Scan for the cell matching the given text and deliver its [x, y] coordinate at center. 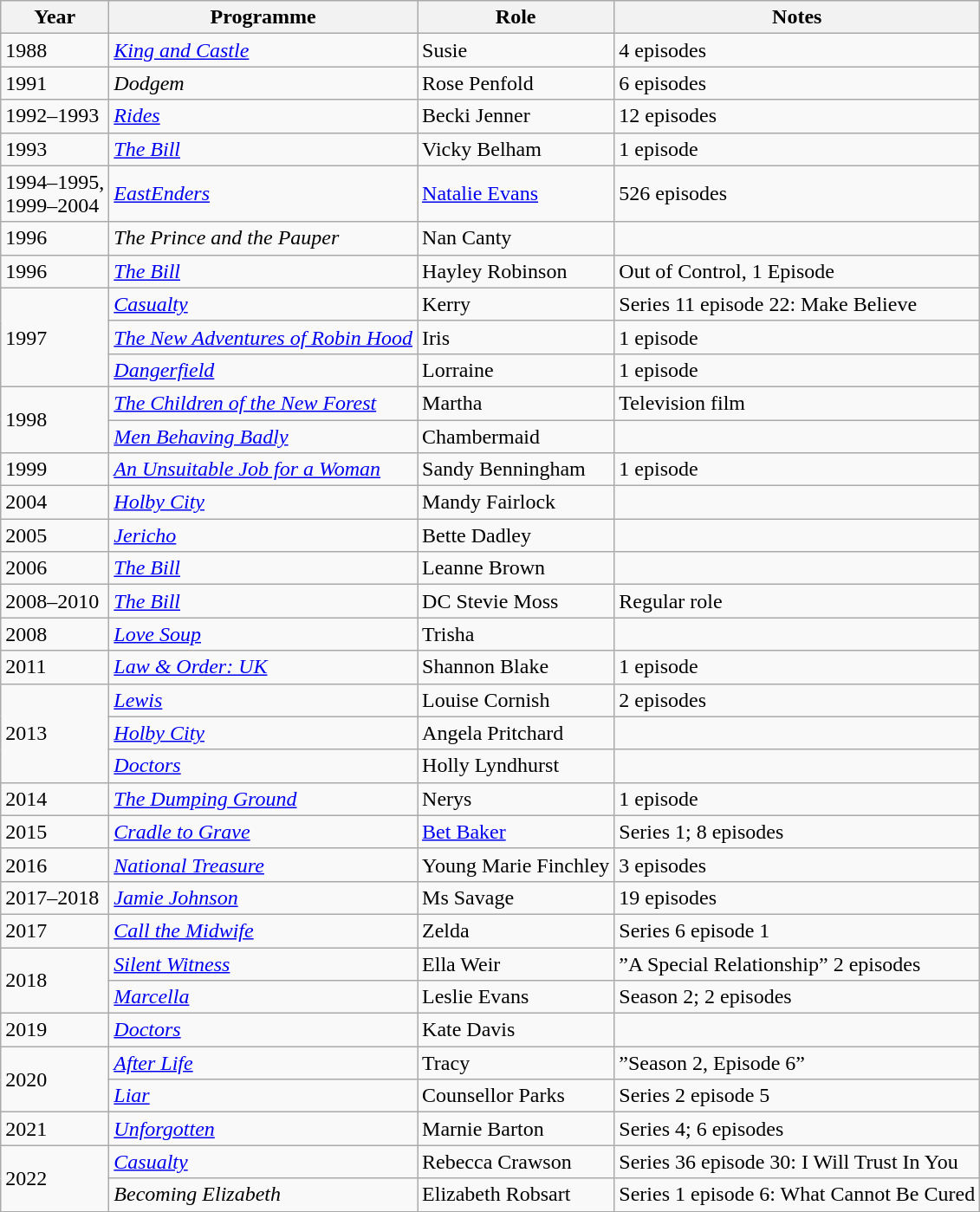
Nerys [516, 799]
2011 [55, 667]
Chambermaid [516, 436]
2022 [55, 1178]
An Unsuitable Job for a Woman [263, 470]
Mandy Fairlock [516, 502]
2008 [55, 634]
Vicky Belham [516, 149]
Rebecca Crawson [516, 1162]
Kate Davis [516, 1030]
1997 [55, 337]
The Prince and the Pauper [263, 238]
Leanne Brown [516, 568]
12 episodes [797, 116]
The Dumping Ground [263, 799]
1994–1995, 1999–2004 [55, 194]
19 episodes [797, 898]
2013 [55, 733]
Series 6 episode 1 [797, 930]
Zelda [516, 930]
Lewis [263, 700]
1999 [55, 470]
Natalie Evans [516, 194]
2019 [55, 1030]
Ms Savage [516, 898]
Bet Baker [516, 832]
2014 [55, 799]
Notes [797, 17]
National Treasure [263, 865]
Counsellor Parks [516, 1096]
2005 [55, 535]
Ella Weir [516, 964]
2017 [55, 930]
Elizabeth Robsart [516, 1195]
3 episodes [797, 865]
The New Adventures of Robin Hood [263, 337]
Series 1 episode 6: What Cannot Be Cured [797, 1195]
Hayley Robinson [516, 271]
Series 11 episode 22: Make Believe [797, 304]
2020 [55, 1079]
Becoming Elizabeth [263, 1195]
526 episodes [797, 194]
Holly Lyndhurst [516, 766]
2004 [55, 502]
1991 [55, 83]
Kerry [516, 304]
Liar [263, 1096]
2018 [55, 981]
6 episodes [797, 83]
Jericho [263, 535]
Tracy [516, 1063]
”Season 2, Episode 6” [797, 1063]
Series 1; 8 episodes [797, 832]
EastEnders [263, 194]
1993 [55, 149]
Men Behaving Badly [263, 436]
Dangerfield [263, 370]
Dodgem [263, 83]
2017–2018 [55, 898]
Jamie Johnson [263, 898]
Marcella [263, 997]
Nan Canty [516, 238]
Series 4; 6 episodes [797, 1129]
Love Soup [263, 634]
Shannon Blake [516, 667]
DC Stevie Moss [516, 601]
2015 [55, 832]
Marnie Barton [516, 1129]
Leslie Evans [516, 997]
The Children of the New Forest [263, 403]
Bette Dadley [516, 535]
Year [55, 17]
Call the Midwife [263, 930]
After Life [263, 1063]
Sandy Benningham [516, 470]
Silent Witness [263, 964]
Young Marie Finchley [516, 865]
2006 [55, 568]
2 episodes [797, 700]
King and Castle [263, 50]
Becki Jenner [516, 116]
Louise Cornish [516, 700]
Trisha [516, 634]
Role [516, 17]
1988 [55, 50]
Susie [516, 50]
2021 [55, 1129]
”A Special Relationship” 2 episodes [797, 964]
1998 [55, 419]
Rides [263, 116]
Regular role [797, 601]
2016 [55, 865]
Series 36 episode 30: I Will Trust In You [797, 1162]
Iris [516, 337]
Angela Pritchard [516, 733]
4 episodes [797, 50]
Unforgotten [263, 1129]
Cradle to Grave [263, 832]
Season 2; 2 episodes [797, 997]
Series 2 episode 5 [797, 1096]
Martha [516, 403]
Law & Order: UK [263, 667]
Lorraine [516, 370]
Out of Control, 1 Episode [797, 271]
Television film [797, 403]
1992–1993 [55, 116]
Programme [263, 17]
Rose Penfold [516, 83]
2008–2010 [55, 601]
